Scan for the cell matching the given text and deliver its [x, y] coordinate at center. 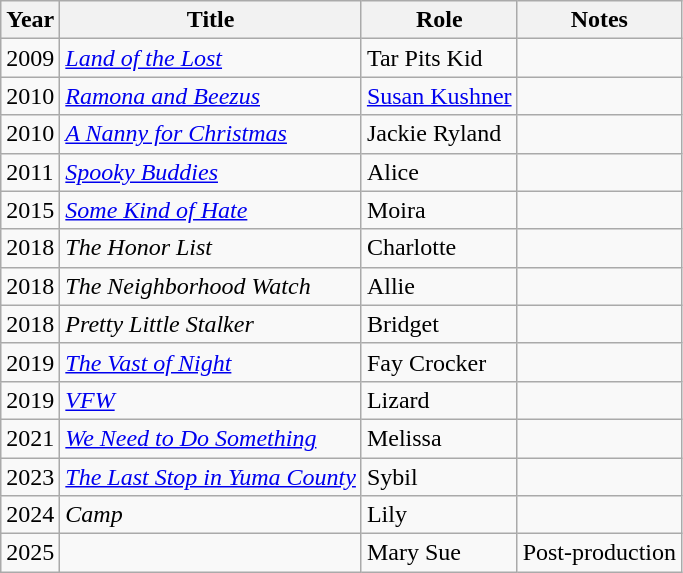
Lizard [439, 400]
2025 [30, 553]
2015 [30, 210]
Year [30, 20]
The Vast of Night [211, 362]
Fay Crocker [439, 362]
Title [211, 20]
Tar Pits Kid [439, 58]
We Need to Do Something [211, 438]
Notes [599, 20]
The Neighborhood Watch [211, 286]
The Honor List [211, 248]
VFW [211, 400]
Role [439, 20]
Land of the Lost [211, 58]
Sybil [439, 477]
A Nanny for Christmas [211, 134]
The Last Stop in Yuma County [211, 477]
Allie [439, 286]
Jackie Ryland [439, 134]
2023 [30, 477]
2021 [30, 438]
2011 [30, 172]
Lily [439, 515]
Melissa [439, 438]
Mary Sue [439, 553]
Some Kind of Hate [211, 210]
Ramona and Beezus [211, 96]
Pretty Little Stalker [211, 324]
Post-production [599, 553]
Camp [211, 515]
Spooky Buddies [211, 172]
2024 [30, 515]
2009 [30, 58]
Charlotte [439, 248]
Alice [439, 172]
Moira [439, 210]
Susan Kushner [439, 96]
Bridget [439, 324]
